Return the [x, y] coordinate for the center point of the cell that contains the specified text.  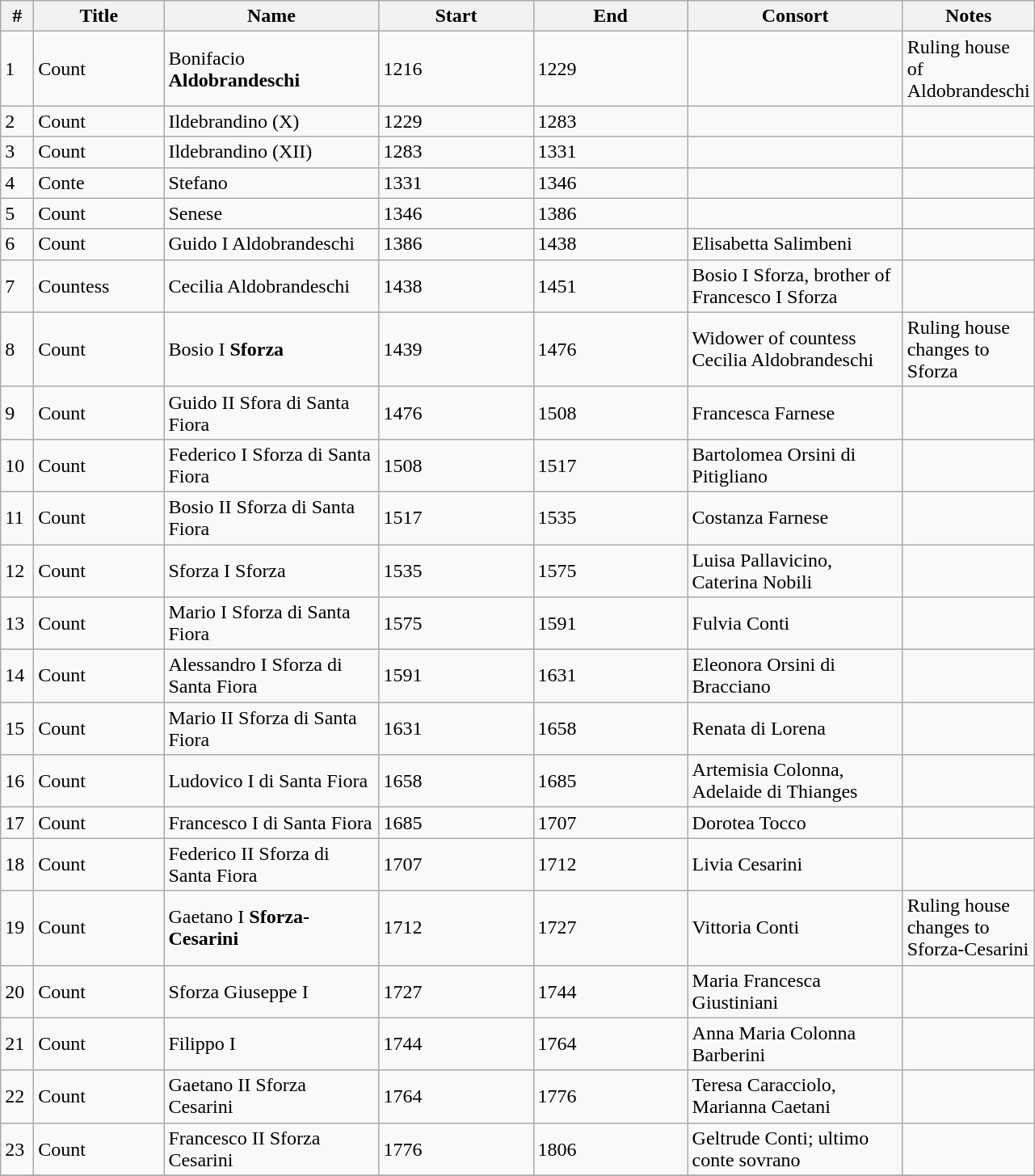
Francesco I di Santa Fiora [271, 823]
21 [18, 1044]
Ruling house of Aldobrandeschi [968, 69]
17 [18, 823]
16 [18, 781]
22 [18, 1096]
Start [456, 16]
Gaetano II Sforza Cesarini [271, 1096]
Federico I Sforza di Santa Fiora [271, 466]
10 [18, 466]
15 [18, 729]
Artemisia Colonna, Adelaide di Thianges [795, 781]
2 [18, 121]
12 [18, 571]
# [18, 16]
Sforza Giuseppe I [271, 991]
Dorotea Tocco [795, 823]
23 [18, 1149]
Title [99, 16]
Countess [99, 286]
Consort [795, 16]
Teresa Caracciolo, Marianna Caetani [795, 1096]
Maria Francesca Giustiniani [795, 991]
Ildebrandino (XII) [271, 152]
Conte [99, 183]
Costanza Farnese [795, 517]
Bonifacio Aldobrandeschi [271, 69]
11 [18, 517]
Bartolomea Orsini di Pitigliano [795, 466]
Mario I Sforza di Santa Fiora [271, 624]
Name [271, 16]
3 [18, 152]
Bosio II Sforza di Santa Fiora [271, 517]
Mario II Sforza di Santa Fiora [271, 729]
Luisa Pallavicino, Caterina Nobili [795, 571]
1 [18, 69]
Guido I Aldobrandeschi [271, 244]
5 [18, 213]
Eleonora Orsini di Bracciano [795, 676]
Cecilia Aldobrandeschi [271, 286]
18 [18, 865]
14 [18, 676]
1806 [611, 1149]
Bosio I Sforza [271, 349]
Anna Maria Colonna Barberini [795, 1044]
Francesca Farnese [795, 412]
13 [18, 624]
20 [18, 991]
Widower of countess Cecilia Aldobrandeschi [795, 349]
Ludovico I di Santa Fiora [271, 781]
Ruling house changes to Sforza [968, 349]
Fulvia Conti [795, 624]
4 [18, 183]
Notes [968, 16]
Federico II Sforza di Santa Fiora [271, 865]
9 [18, 412]
Gaetano I Sforza-Cesarini [271, 928]
Sforza I Sforza [271, 571]
Renata di Lorena [795, 729]
Stefano [271, 183]
Geltrude Conti; ultimo conte sovrano [795, 1149]
1216 [456, 69]
Filippo I [271, 1044]
Senese [271, 213]
Bosio I Sforza, brother of Francesco I Sforza [795, 286]
Elisabetta Salimbeni [795, 244]
Vittoria Conti [795, 928]
6 [18, 244]
Ildebrandino (X) [271, 121]
1439 [456, 349]
Guido II Sfora di Santa Fiora [271, 412]
Livia Cesarini [795, 865]
8 [18, 349]
End [611, 16]
Alessandro I Sforza di Santa Fiora [271, 676]
19 [18, 928]
7 [18, 286]
Francesco II Sforza Cesarini [271, 1149]
Ruling house changes to Sforza-Cesarini [968, 928]
1451 [611, 286]
